Return [X, Y] of the center of cell containing provided text 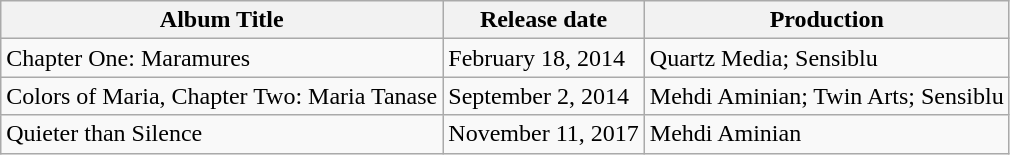
November 11, 2017 [544, 134]
Quieter than Silence [222, 134]
Chapter One: Maramures [222, 58]
September 2, 2014 [544, 96]
February 18, 2014 [544, 58]
Album Title [222, 20]
Production [826, 20]
Mehdi Aminian; Twin Arts; Sensiblu [826, 96]
Mehdi Aminian [826, 134]
Quartz Media; Sensiblu [826, 58]
Release date [544, 20]
Colors of Maria, Chapter Two: Maria Tanase [222, 96]
